Provide the [X, Y] coordinate of the cell's center where the given text is located.  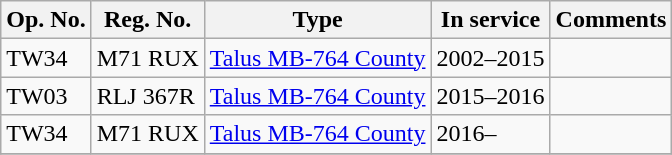
Comments [611, 20]
TW03 [46, 96]
2002–2015 [490, 58]
RLJ 367R [148, 96]
Op. No. [46, 20]
2016– [490, 134]
Reg. No. [148, 20]
2015–2016 [490, 96]
In service [490, 20]
Type [318, 20]
